From the cell containing the given text, extract its center point as [X, Y] coordinate. 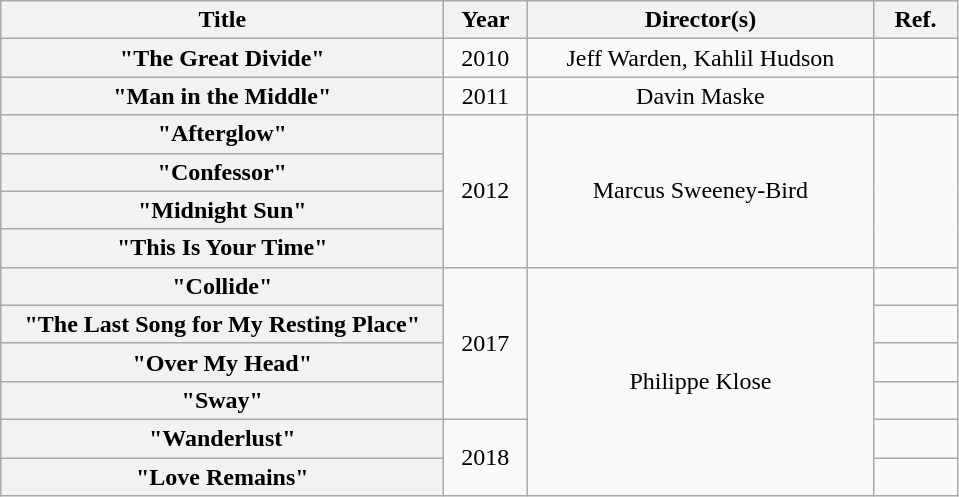
"Midnight Sun" [222, 210]
Title [222, 20]
Jeff Warden, Kahlil Hudson [700, 58]
"This Is Your Time" [222, 248]
2012 [486, 191]
"The Great Divide" [222, 58]
2017 [486, 343]
"Wanderlust" [222, 438]
"Over My Head" [222, 362]
"Love Remains" [222, 477]
"Man in the Middle" [222, 96]
Ref. [916, 20]
"Collide" [222, 286]
"Confessor" [222, 172]
"Sway" [222, 400]
Year [486, 20]
Philippe Klose [700, 381]
Davin Maske [700, 96]
2018 [486, 457]
2011 [486, 96]
"Afterglow" [222, 134]
Director(s) [700, 20]
2010 [486, 58]
"The Last Song for My Resting Place" [222, 324]
Marcus Sweeney-Bird [700, 191]
